Pinpoint the cell where the given text exists, returning its [x, y] midpoint coordinate. 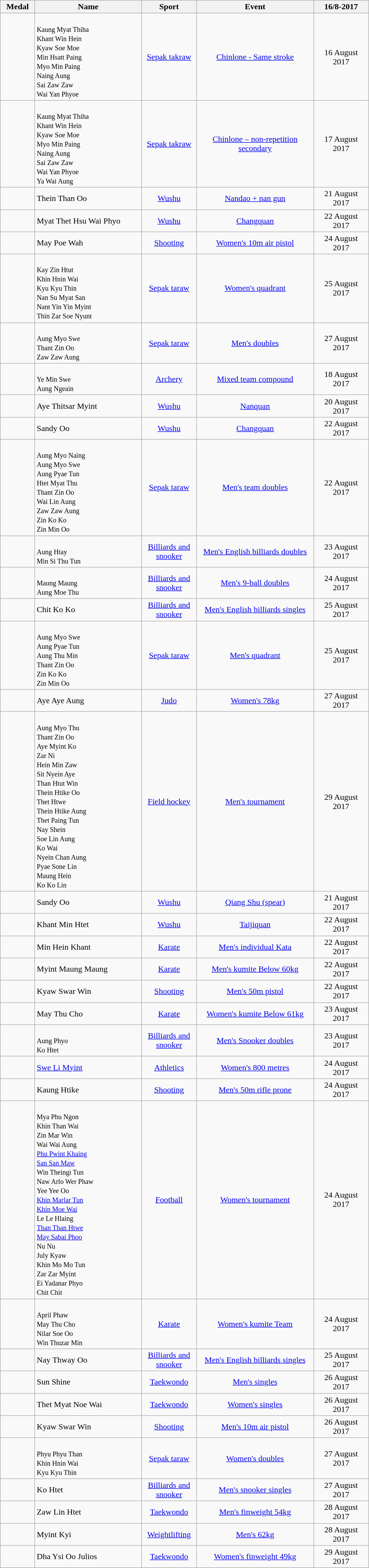
Men's kumite Below 60kg [255, 969]
Myat Thet Hsu Wai Phyo [88, 220]
Women's kumite Team [255, 1324]
Nandao + nan gun [255, 199]
Chinlone – non-repetition secondary [255, 144]
Kaung Htike [88, 1089]
18 August 2017 [341, 379]
Men's 62kg [255, 1534]
Men's tournament [255, 801]
16/8-2017 [341, 7]
May Poe Wah [88, 243]
Nay Thway Oo [88, 1360]
Men's English billiards doubles [255, 551]
Men's Snooker doubles [255, 1040]
Judo [169, 700]
Zaw Lin Htet [88, 1512]
Women's tournament [255, 1200]
Women's 800 metres [255, 1067]
May Thu Cho [88, 1013]
Ko Htet [88, 1490]
Field hockey [169, 801]
Event [255, 7]
Women's 78kg [255, 700]
Thet Myat Noe Wai [88, 1404]
Swe Li Myint [88, 1067]
Nanquan [255, 406]
Men's doubles [255, 343]
17 August 2017 [341, 144]
Men's 10m air pistol [255, 1427]
Medal [18, 7]
Aye Thitsar Myint [88, 406]
Kaung Myat ThihaKhant Win HeinKyaw Soe MoeMyo Min PaingNaing AungSai Zaw ZawWai Yan PhyoeYa Wai Aung [88, 144]
Aung Myo SweThant Zin OoZaw Zaw Aung [88, 343]
Weightlifting [169, 1534]
Men's snooker singles [255, 1490]
Thein Than Oo [88, 199]
16 August 2017 [341, 57]
Men's 9-ball doubles [255, 583]
Dha Ysi Oo Julios [88, 1556]
Name [88, 7]
Chinlone - Same stroke [255, 57]
20 August 2017 [341, 406]
Women's singles [255, 1404]
Min Hein Khant [88, 947]
Kay Zin HtutKhin Hnin WaiKyu Kyu ThinNan Su Myat SanNant Yin Yin MyintThin Zar Soe Nyunt [88, 288]
Archery [169, 379]
Qiang Shu (spear) [255, 902]
Men's 50m pistol [255, 991]
Ye Min Swe Aung Ngeain [88, 379]
Chit Ko Ko [88, 610]
Men's team doubles [255, 488]
Kaung Myat ThihaKhant Win HeinKyaw Soe MoeMin Hsatt PaingMyo Min PaingNaing AungSai Zaw ZawWai Yan Phyoe [88, 57]
Women's doubles [255, 1458]
Women's 10m air pistol [255, 243]
Men's finweight 54kg [255, 1512]
Aung Myo NaingAung Myo SweAung Pyae TunHtet Myat ThuThant Zin OoWai Lin AungZaw Zaw AungZin Ko KoZin Min Oo [88, 488]
Men's individual Kata [255, 947]
Phyu Phyu ThanKhin Hnin WaiKyu Kyu Thin [88, 1458]
Mixed team compound [255, 379]
Men's quadrant [255, 655]
Aye Aye Aung [88, 700]
Aung Myo SweAung Pyae TunAung Thu MinThant Zin OoZin Ko KoZin Min Oo [88, 655]
Football [169, 1200]
Men's singles [255, 1382]
Myint Kyi [88, 1534]
Aung Phyo Ko Htet [88, 1040]
Women's quadrant [255, 288]
Men's 50m rifle prone [255, 1089]
Women's finweight 49kg [255, 1556]
April PhawMay Thu ChoNilar Soe OoWin Thuzar Min [88, 1324]
Athletics [169, 1067]
Sport [169, 7]
Maung Maung Aung Moe Thu [88, 583]
Women's kumite Below 61kg [255, 1013]
Sun Shine [88, 1382]
Khant Min Htet [88, 924]
Taijiquan [255, 924]
Myint Maung Maung [88, 969]
Aung Htay Min Si Thu Tun [88, 551]
